For the text-containing cell, return its midpoint in [X, Y] coordinate format. 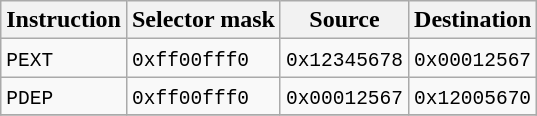
Selector mask [203, 20]
Source [344, 20]
Destination [473, 20]
PDEP [64, 96]
PEXT [64, 58]
0x12345678 [344, 58]
0x12005670 [473, 96]
Instruction [64, 20]
